Pinpoint the cell where the given text exists, returning its [x, y] midpoint coordinate. 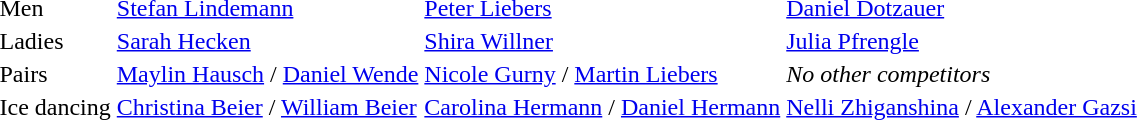
Shira Willner [602, 41]
Maylin Hausch / Daniel Wende [268, 74]
Sarah Hecken [268, 41]
Nicole Gurny / Martin Liebers [602, 74]
